Pinpoint the cell where the given text exists, returning its (x, y) midpoint coordinate. 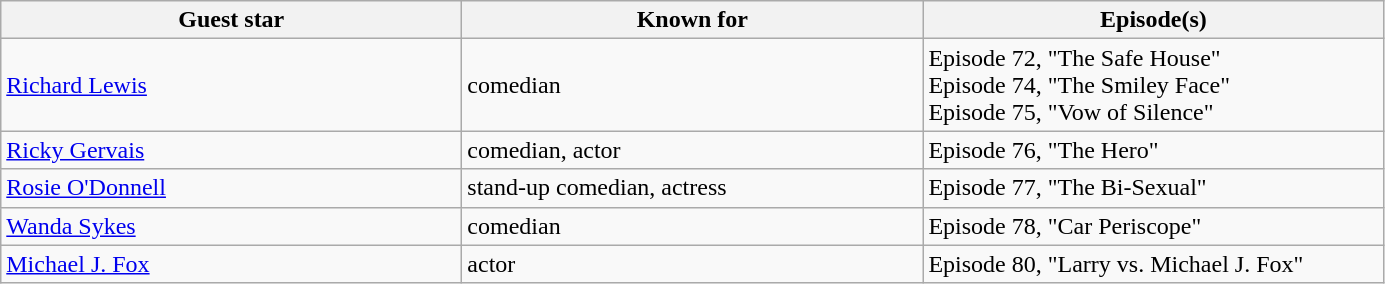
Richard Lewis (232, 85)
Wanda Sykes (232, 226)
Episode 76, "The Hero" (1154, 150)
Ricky Gervais (232, 150)
Episode 72, "The Safe House"Episode 74, "The Smiley Face"Episode 75, "Vow of Silence" (1154, 85)
Guest star (232, 20)
Episode 80, "Larry vs. Michael J. Fox" (1154, 264)
Known for (692, 20)
stand-up comedian, actress (692, 188)
Episode 77, "The Bi-Sexual" (1154, 188)
Rosie O'Donnell (232, 188)
Michael J. Fox (232, 264)
actor (692, 264)
comedian, actor (692, 150)
Episode(s) (1154, 20)
Episode 78, "Car Periscope" (1154, 226)
